Search for the cell housing the specified text and yield its (x, y) center coordinate. 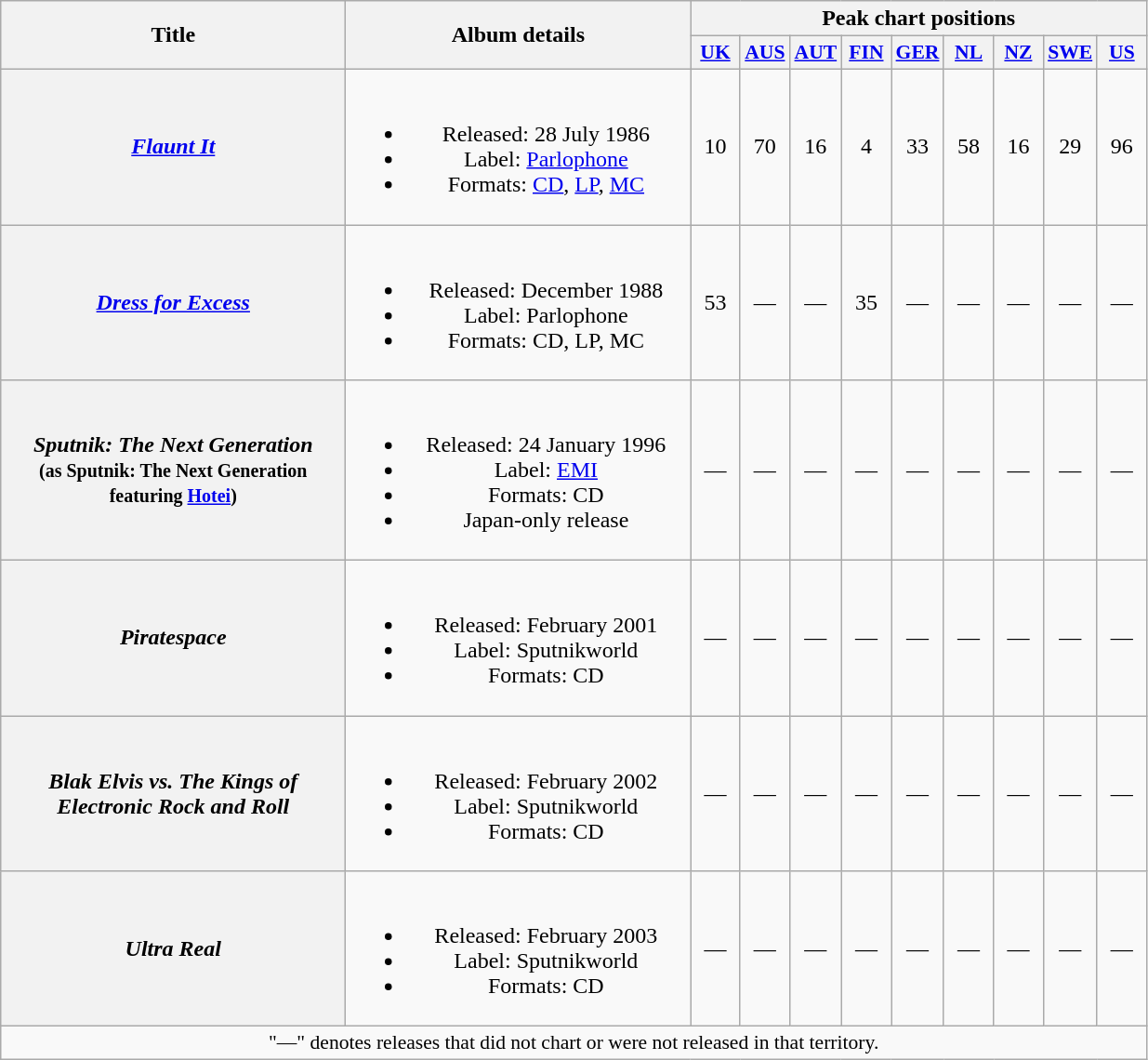
"—" denotes releases that did not chart or were not released in that territory. (574, 1043)
Sputnik: The Next Generation(as Sputnik: The Next Generation featuring Hotei) (173, 470)
Released: February 2002Label: SputnikworldFormats: CD (519, 794)
NZ (1019, 53)
Title (173, 35)
33 (918, 147)
NL (969, 53)
96 (1121, 147)
10 (716, 147)
AUT (816, 53)
US (1121, 53)
Piratespace (173, 638)
58 (969, 147)
Flaunt It (173, 147)
Ultra Real (173, 948)
70 (764, 147)
Album details (519, 35)
Released: February 2001Label: SputnikworldFormats: CD (519, 638)
35 (866, 303)
29 (1070, 147)
4 (866, 147)
GER (918, 53)
SWE (1070, 53)
Released: 24 January 1996Label: EMIFormats: CDJapan-only release (519, 470)
53 (716, 303)
FIN (866, 53)
UK (716, 53)
Released: December 1988Label: ParlophoneFormats: CD, LP, MC (519, 303)
Dress for Excess (173, 303)
Blak Elvis vs. The Kings of Electronic Rock and Roll (173, 794)
AUS (764, 53)
Released: 28 July 1986Label: ParlophoneFormats: CD, LP, MC (519, 147)
Peak chart positions (918, 19)
Released: February 2003Label: SputnikworldFormats: CD (519, 948)
